Identify which cell holds the provided text, then report its [X, Y] central coordinate. 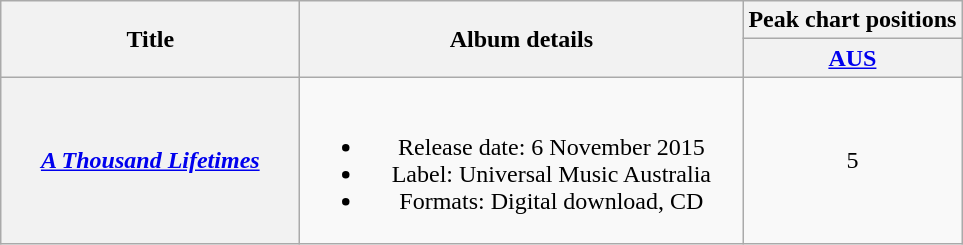
A Thousand Lifetimes [150, 160]
Album details [522, 39]
Release date: 6 November 2015Label: Universal Music AustraliaFormats: Digital download, CD [522, 160]
Peak chart positions [852, 20]
Title [150, 39]
AUS [852, 58]
5 [852, 160]
